Determine the [X, Y] coordinate at the center of the cell enclosing the given text.  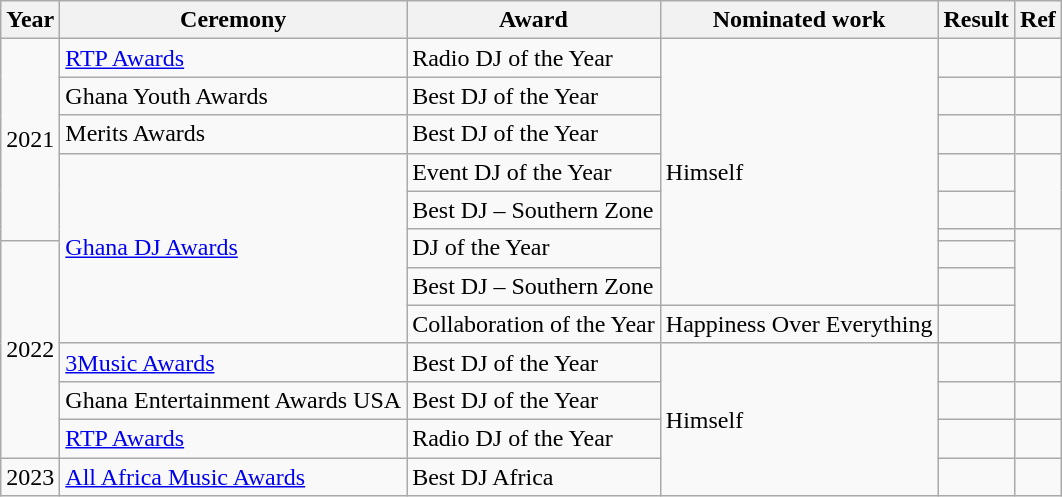
Year [30, 20]
Ceremony [234, 20]
Award [534, 20]
Ghana DJ Awards [234, 248]
Ghana Entertainment Awards USA [234, 400]
Ref [1038, 20]
2022 [30, 348]
Best DJ Africa [534, 477]
Event DJ of the Year [534, 172]
2023 [30, 477]
DJ of the Year [534, 248]
2021 [30, 140]
Collaboration of the Year [534, 324]
Merits Awards [234, 134]
Ghana Youth Awards [234, 96]
Nominated work [799, 20]
3Music Awards [234, 362]
Happiness Over Everything [799, 324]
All Africa Music Awards [234, 477]
Result [976, 20]
